Capture the cell that displays the provided text and extract its (x, y) central coordinate. 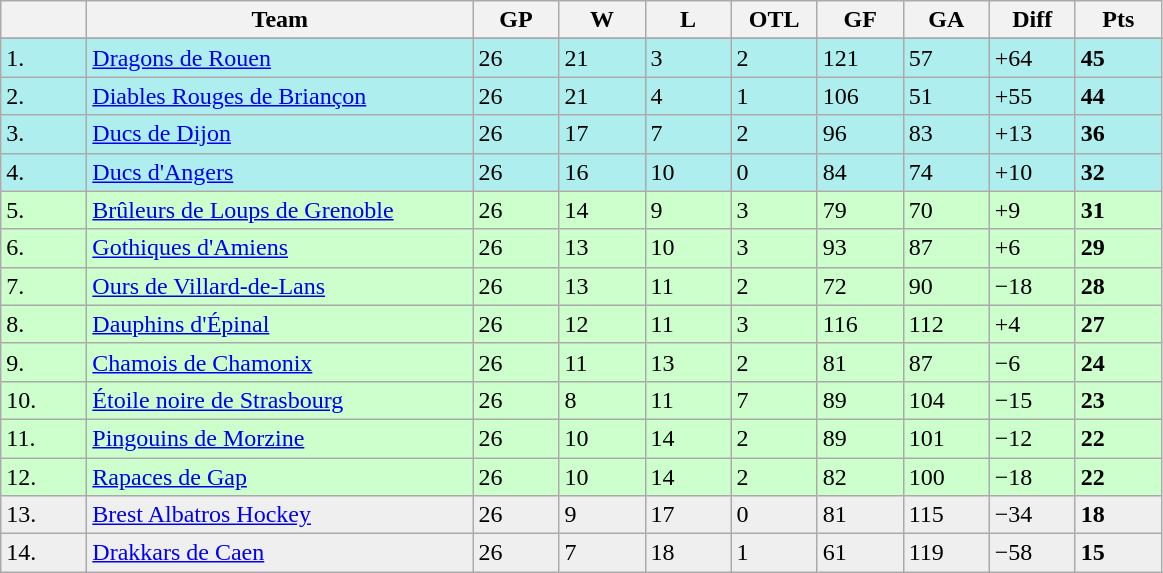
79 (860, 210)
83 (946, 134)
13. (44, 515)
Dauphins d'Épinal (280, 324)
−12 (1032, 438)
100 (946, 477)
12 (602, 324)
32 (1118, 172)
121 (860, 58)
45 (1118, 58)
101 (946, 438)
1. (44, 58)
104 (946, 400)
11. (44, 438)
OTL (774, 20)
23 (1118, 400)
57 (946, 58)
+9 (1032, 210)
90 (946, 286)
Rapaces de Gap (280, 477)
4. (44, 172)
5. (44, 210)
Team (280, 20)
Ours de Villard-de-Lans (280, 286)
Drakkars de Caen (280, 553)
Étoile noire de Strasbourg (280, 400)
36 (1118, 134)
Ducs d'Angers (280, 172)
Chamois de Chamonix (280, 362)
70 (946, 210)
−6 (1032, 362)
L (688, 20)
24 (1118, 362)
+10 (1032, 172)
84 (860, 172)
106 (860, 96)
Pts (1118, 20)
Diff (1032, 20)
10. (44, 400)
Brûleurs de Loups de Grenoble (280, 210)
+6 (1032, 248)
61 (860, 553)
2. (44, 96)
93 (860, 248)
7. (44, 286)
115 (946, 515)
9. (44, 362)
15 (1118, 553)
W (602, 20)
96 (860, 134)
Ducs de Dijon (280, 134)
Gothiques d'Amiens (280, 248)
72 (860, 286)
28 (1118, 286)
6. (44, 248)
GA (946, 20)
Brest Albatros Hockey (280, 515)
−58 (1032, 553)
112 (946, 324)
116 (860, 324)
31 (1118, 210)
+13 (1032, 134)
+64 (1032, 58)
51 (946, 96)
12. (44, 477)
82 (860, 477)
8 (602, 400)
Diables Rouges de Briançon (280, 96)
−15 (1032, 400)
29 (1118, 248)
4 (688, 96)
27 (1118, 324)
3. (44, 134)
8. (44, 324)
+4 (1032, 324)
GP (516, 20)
−34 (1032, 515)
44 (1118, 96)
GF (860, 20)
Pingouins de Morzine (280, 438)
+55 (1032, 96)
16 (602, 172)
Dragons de Rouen (280, 58)
119 (946, 553)
14. (44, 553)
74 (946, 172)
